For the text-containing cell, return its midpoint in (x, y) coordinate format. 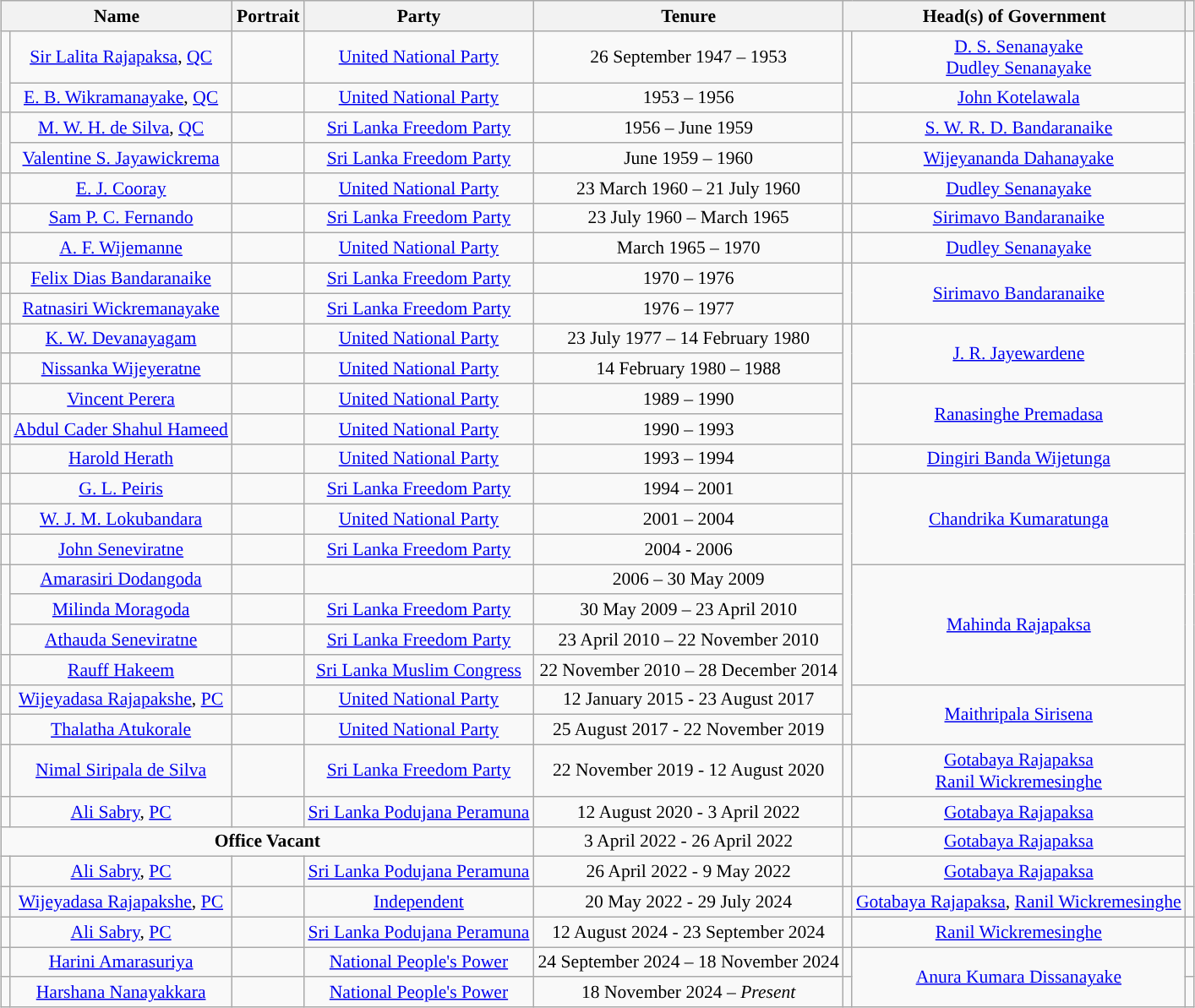
Athauda Seneviratne (121, 640)
June 1959 – 1960 (689, 158)
March 1965 – 1970 (689, 248)
23 March 1960 – 21 July 1960 (689, 188)
Amarasiri Dodangoda (121, 580)
M. W. H. de Silva, QC (121, 128)
Harini Amarasuriya (121, 962)
E. J. Cooray (121, 188)
D. S. SenanayakeDudley Senanayake (1019, 57)
Sam P. C. Fernando (121, 218)
12 August 2020 - 3 April 2022 (689, 812)
Harold Herath (121, 459)
20 May 2022 - 29 July 2024 (689, 902)
Independent (418, 902)
Maithripala Sirisena (1019, 715)
1994 – 2001 (689, 489)
1990 – 1993 (689, 429)
30 May 2009 – 23 April 2010 (689, 610)
23 July 1977 – 14 February 1980 (689, 339)
14 February 1980 – 1988 (689, 369)
Rauff Hakeem (121, 670)
Abdul Cader Shahul Hameed (121, 429)
Ranil Wickremesinghe (1019, 932)
John Seneviratne (121, 549)
John Kotelawala (1019, 98)
22 November 2019 - 12 August 2020 (689, 771)
Head(s) of Government (1014, 16)
2001 – 2004 (689, 520)
Chandrika Kumaratunga (1019, 519)
Sir Lalita Rajapaksa, QC (121, 57)
Thalatha Atukorale (121, 730)
W. J. M. Lokubandara (121, 520)
Vincent Perera (121, 399)
S. W. R. D. Bandaranaike (1019, 128)
Valentine S. Jayawickrema (121, 158)
Ranasinghe Premadasa (1019, 414)
Ratnasiri Wickremanayake (121, 308)
Nimal Siripala de Silva (121, 771)
Office Vacant (267, 842)
E. B. Wikramanayake, QC (121, 98)
24 September 2024 – 18 November 2024 (689, 962)
18 November 2024 – Present (689, 993)
Gotabaya Rajapaksa, Ranil Wickremesinghe (1019, 902)
Wijeyananda Dahanayake (1019, 158)
3 April 2022 - 26 April 2022 (689, 842)
25 August 2017 - 22 November 2019 (689, 730)
Nissanka Wijeyeratne (121, 369)
J. R. Jayewardene (1019, 353)
26 September 1947 – 1953 (689, 57)
1970 – 1976 (689, 279)
G. L. Peiris (121, 489)
A. F. Wijemanne (121, 248)
Party (418, 16)
Sri Lanka Muslim Congress (418, 670)
Gotabaya RajapaksaRanil Wickremesinghe (1019, 771)
K. W. Devanayagam (121, 339)
Mahinda Rajapaksa (1019, 624)
Felix Dias Bandaranaike (121, 279)
Milinda Moragoda (121, 610)
Name (117, 16)
Anura Kumara Dissanayake (1019, 977)
1989 – 1990 (689, 399)
Portrait (268, 16)
23 April 2010 – 22 November 2010 (689, 640)
Tenure (689, 16)
1976 – 1977 (689, 308)
12 January 2015 - 23 August 2017 (689, 700)
22 November 2010 – 28 December 2014 (689, 670)
2006 – 30 May 2009 (689, 580)
23 July 1960 – March 1965 (689, 218)
1956 – June 1959 (689, 128)
12 August 2024 - 23 September 2024 (689, 932)
1953 – 1956 (689, 98)
Harshana Nanayakkara (121, 993)
Dingiri Banda Wijetunga (1019, 459)
2004 - 2006 (689, 549)
1993 – 1994 (689, 459)
26 April 2022 - 9 May 2022 (689, 872)
